Locate the cell with the specified text and output its (x, y) center coordinate. 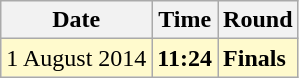
1 August 2014 (76, 58)
Date (76, 20)
Time (185, 20)
Finals (258, 58)
11:24 (185, 58)
Round (258, 20)
